For the text-containing cell, return its midpoint in [x, y] coordinate format. 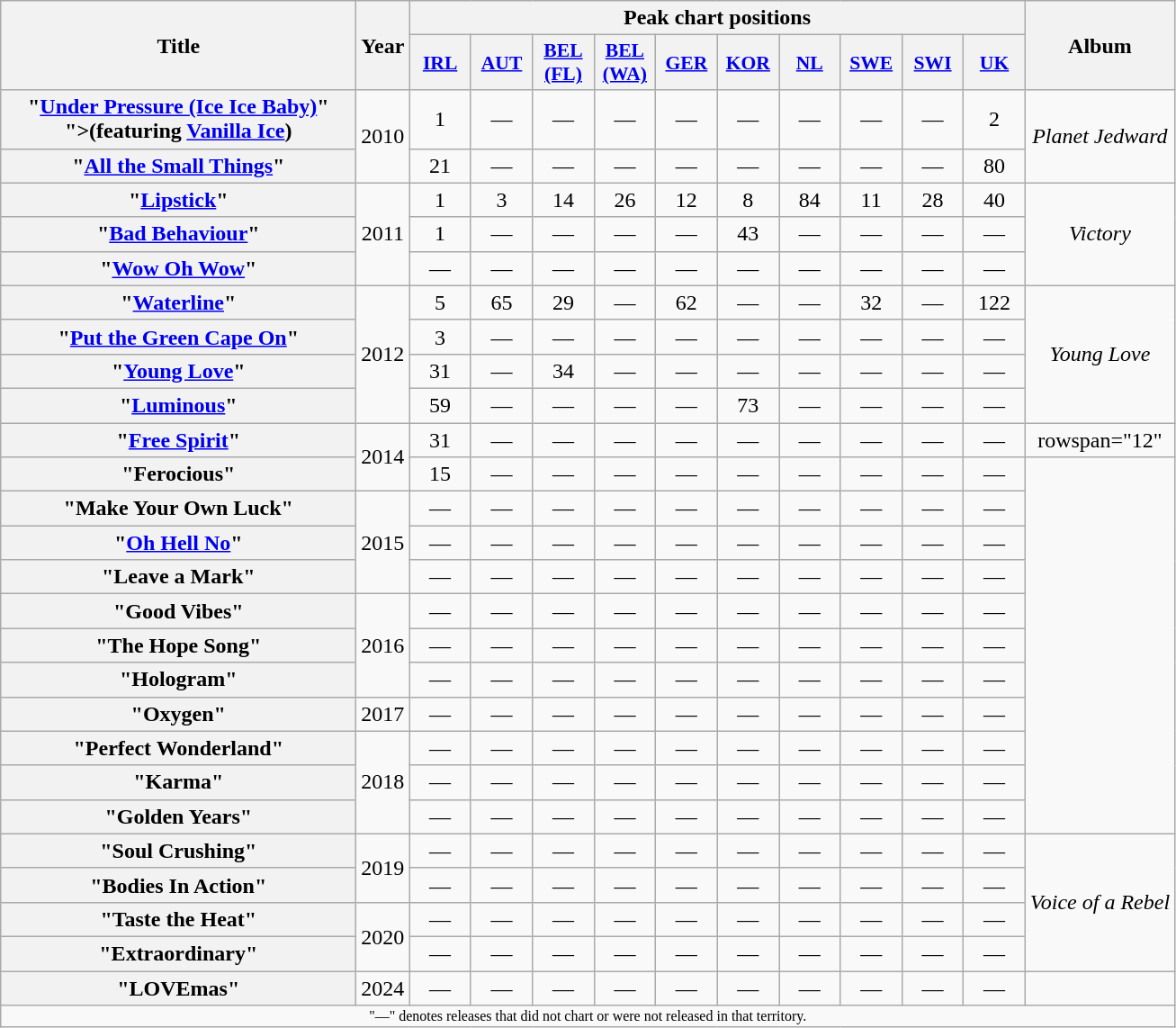
2018 [383, 782]
2011 [383, 234]
"Leave a Mark" [178, 577]
28 [932, 200]
"Karma" [178, 782]
65 [501, 302]
2019 [383, 868]
"Golden Years" [178, 816]
"Oh Hell No" [178, 543]
15 [440, 474]
21 [440, 166]
KOR [748, 63]
2 [994, 119]
GER [687, 63]
"Soul Crushing" [178, 851]
59 [440, 405]
5 [440, 302]
14 [563, 200]
BEL(FL) [563, 63]
29 [563, 302]
rowspan="12" [1100, 440]
2014 [383, 457]
"Extraordinary" [178, 953]
"The Hope Song" [178, 645]
2010 [383, 137]
2015 [383, 543]
Planet Jedward [1100, 137]
"Wow Oh Wow" [178, 268]
Year [383, 45]
BEL(WA) [624, 63]
12 [687, 200]
73 [748, 405]
40 [994, 200]
"Make Your Own Luck" [178, 509]
UK [994, 63]
"Taste the Heat" [178, 919]
122 [994, 302]
"Young Love" [178, 371]
"Oxygen" [178, 714]
"Free Spirit" [178, 440]
2012 [383, 354]
2020 [383, 936]
"Good Vibes" [178, 611]
32 [871, 302]
8 [748, 200]
43 [748, 234]
"Bad Behaviour" [178, 234]
Victory [1100, 234]
"Put the Green Cape On" [178, 337]
Title [178, 45]
"—" denotes releases that did not chart or were not released in that territory. [588, 1016]
26 [624, 200]
"Lipstick" [178, 200]
"Waterline" [178, 302]
80 [994, 166]
"LOVEmas" [178, 987]
Album [1100, 45]
"Bodies In Action" [178, 885]
Voice of a Rebel [1100, 902]
2024 [383, 987]
"Under Pressure (Ice Ice Baby)"">(featuring Vanilla Ice) [178, 119]
2017 [383, 714]
"Luminous" [178, 405]
SWE [871, 63]
84 [810, 200]
62 [687, 302]
IRL [440, 63]
Young Love [1100, 354]
11 [871, 200]
34 [563, 371]
"All the Small Things" [178, 166]
NL [810, 63]
SWI [932, 63]
2016 [383, 645]
"Ferocious" [178, 474]
"Hologram" [178, 680]
AUT [501, 63]
"Perfect Wonderland" [178, 748]
Peak chart positions [717, 18]
